Detect which cell encompasses the target text, then output its (x, y) center coordinate. 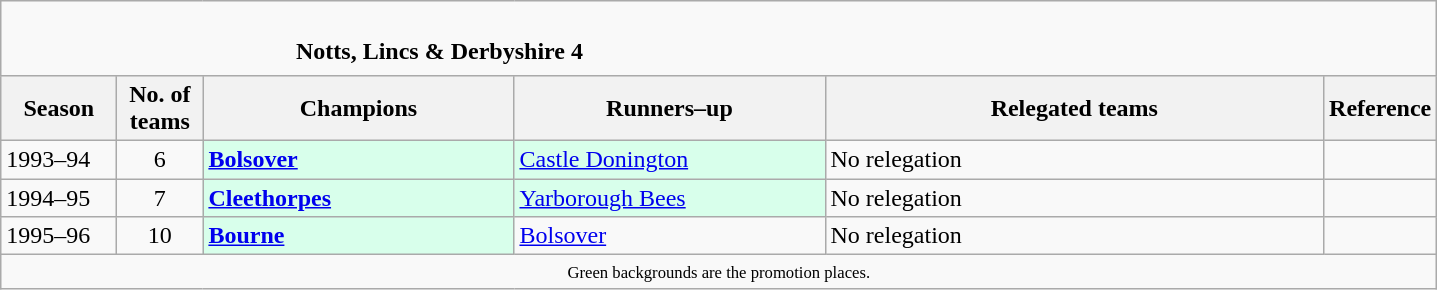
1993–94 (59, 159)
Champions (358, 108)
Yarborough Bees (670, 197)
Season (59, 108)
Cleethorpes (358, 197)
Runners–up (670, 108)
10 (160, 236)
7 (160, 197)
1994–95 (59, 197)
1995–96 (59, 236)
Green backgrounds are the promotion places. (719, 272)
Reference (1380, 108)
Castle Donington (670, 159)
Relegated teams (1074, 108)
Bourne (358, 236)
6 (160, 159)
No. of teams (160, 108)
